Identify which cell holds the provided text, then report its [x, y] central coordinate. 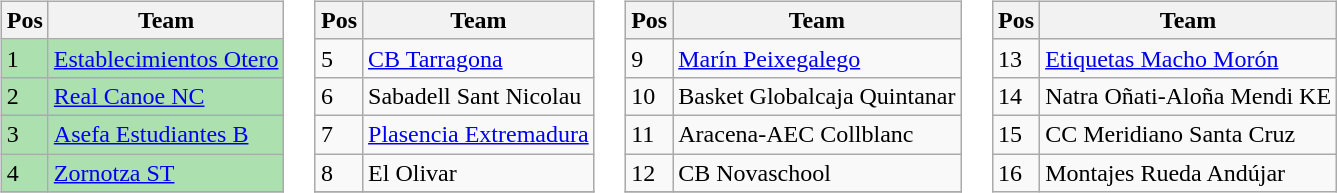
3 [24, 134]
CB Tarragona [479, 58]
9 [650, 58]
5 [338, 58]
Asefa Estudiantes B [166, 134]
13 [1016, 58]
10 [650, 96]
CB Novaschool [817, 173]
2 [24, 96]
Aracena-AEC Collblanc [817, 134]
Establecimientos Otero [166, 58]
15 [1016, 134]
Real Canoe NC [166, 96]
8 [338, 173]
14 [1016, 96]
1 [24, 58]
11 [650, 134]
Zornotza ST [166, 173]
Etiquetas Macho Morón [1188, 58]
12 [650, 173]
CC Meridiano Santa Cruz [1188, 134]
Plasencia Extremadura [479, 134]
Marín Peixegalego [817, 58]
4 [24, 173]
7 [338, 134]
6 [338, 96]
Montajes Rueda Andújar [1188, 173]
Sabadell Sant Nicolau [479, 96]
Natra Oñati-Aloña Mendi KE [1188, 96]
16 [1016, 173]
El Olivar [479, 173]
Basket Globalcaja Quintanar [817, 96]
